Capture the cell that displays the provided text and extract its (x, y) central coordinate. 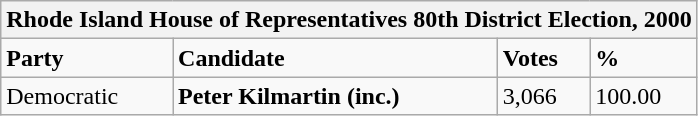
Democratic (87, 96)
Votes (543, 58)
100.00 (644, 96)
Party (87, 58)
Candidate (336, 58)
Peter Kilmartin (inc.) (336, 96)
Rhode Island House of Representatives 80th District Election, 2000 (350, 20)
3,066 (543, 96)
% (644, 58)
